Scan for the cell matching the given text and deliver its (x, y) coordinate at center. 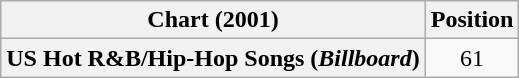
Chart (2001) (213, 20)
US Hot R&B/Hip-Hop Songs (Billboard) (213, 58)
Position (472, 20)
61 (472, 58)
